Output the [X, Y] coordinate of the center of the cell containing the given text.  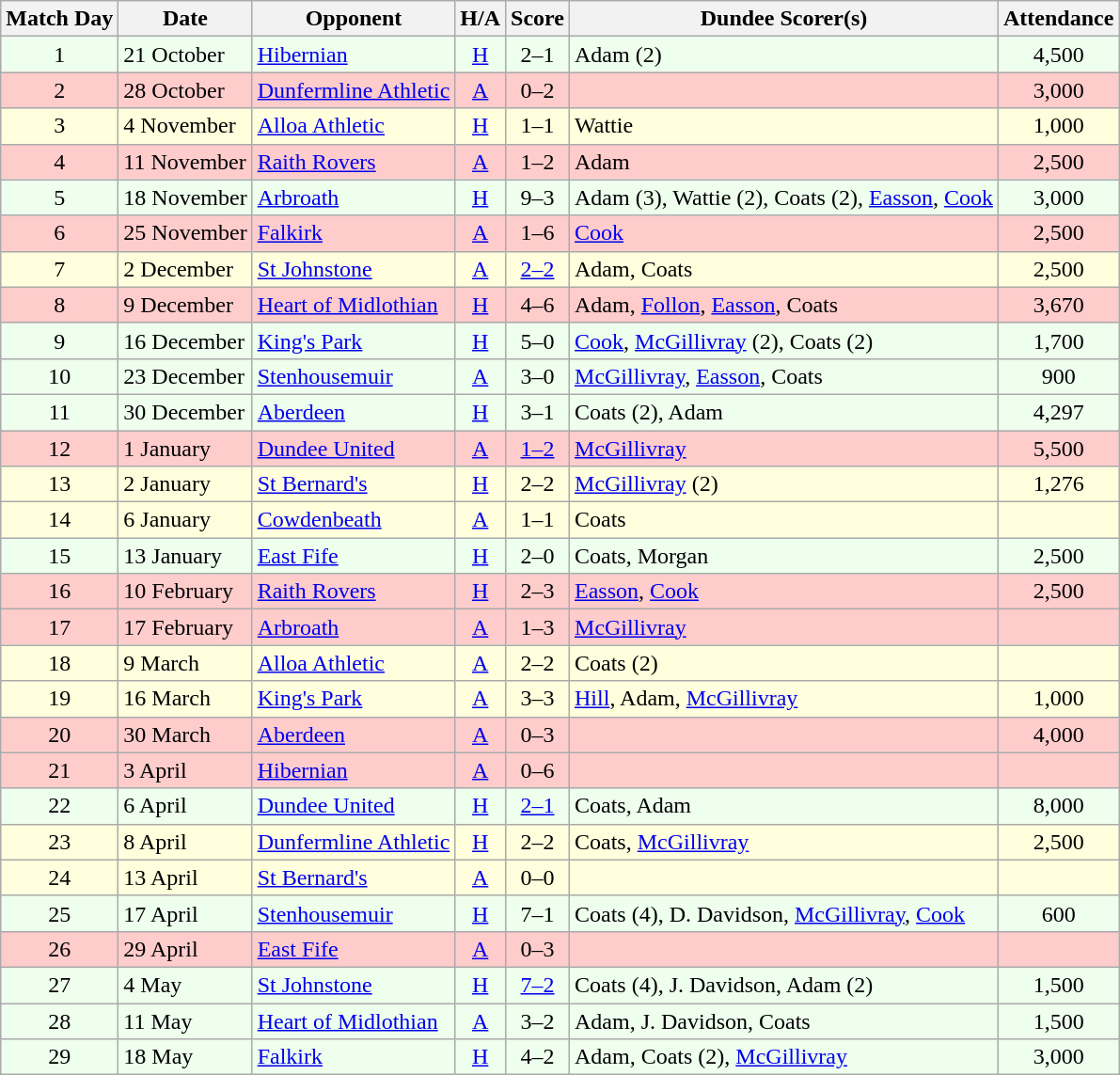
2 January [185, 484]
Cowdenbeath [354, 520]
2–3 [538, 592]
1 January [185, 449]
Adam (2) [784, 55]
29 [60, 1057]
Adam, Follon, Easson, Coats [784, 305]
24 [60, 877]
6 [60, 233]
29 April [185, 949]
17 February [185, 627]
Easson, Cook [784, 592]
18 [60, 663]
Coats, Adam [784, 806]
1,700 [1058, 340]
0–6 [538, 770]
5,500 [1058, 449]
Cook [784, 233]
17 [60, 627]
10 [60, 376]
1,276 [1058, 484]
13 April [185, 877]
Coats (2), Adam [784, 412]
25 November [185, 233]
7 [60, 269]
16 [60, 592]
Wattie [784, 126]
Dundee Scorer(s) [784, 19]
3–0 [538, 376]
16 December [185, 340]
9 March [185, 663]
3–1 [538, 412]
Adam (3), Wattie (2), Coats (2), Easson, Cook [784, 198]
Coats (4), D. Davidson, McGillivray, Cook [784, 913]
8 [60, 305]
4 May [185, 985]
H/A [481, 19]
3–3 [538, 699]
McGillivray (2) [784, 484]
9–3 [538, 198]
3–2 [538, 1020]
600 [1058, 913]
McGillivray, Easson, Coats [784, 376]
27 [60, 985]
18 November [185, 198]
9 December [185, 305]
5 [60, 198]
3,670 [1058, 305]
16 March [185, 699]
8 April [185, 842]
Cook, McGillivray (2), Coats (2) [784, 340]
0–0 [538, 877]
11 May [185, 1020]
Adam, Coats [784, 269]
0–2 [538, 90]
30 March [185, 735]
14 [60, 520]
23 December [185, 376]
3 [60, 126]
7–1 [538, 913]
23 [60, 842]
12 [60, 449]
11 November [185, 162]
2–0 [538, 556]
Adam, J. Davidson, Coats [784, 1020]
Coats [784, 520]
4,000 [1058, 735]
6 April [185, 806]
6 January [185, 520]
15 [60, 556]
8,000 [1058, 806]
5–0 [538, 340]
1–6 [538, 233]
Match Day [60, 19]
26 [60, 949]
1 [60, 55]
3 April [185, 770]
19 [60, 699]
13 [60, 484]
Coats (4), J. Davidson, Adam (2) [784, 985]
7–2 [538, 985]
Attendance [1058, 19]
4 [60, 162]
Coats, McGillivray [784, 842]
Score [538, 19]
25 [60, 913]
20 [60, 735]
Adam [784, 162]
28 [60, 1020]
9 [60, 340]
21 October [185, 55]
28 October [185, 90]
11 [60, 412]
10 February [185, 592]
18 May [185, 1057]
4,297 [1058, 412]
Adam, Coats (2), McGillivray [784, 1057]
Date [185, 19]
2 [60, 90]
2 December [185, 269]
4 November [185, 126]
21 [60, 770]
17 April [185, 913]
900 [1058, 376]
Opponent [354, 19]
4,500 [1058, 55]
13 January [185, 556]
4–2 [538, 1057]
Coats, Morgan [784, 556]
1–3 [538, 627]
22 [60, 806]
Coats (2) [784, 663]
4–6 [538, 305]
Hill, Adam, McGillivray [784, 699]
30 December [185, 412]
